Return the (X, Y) coordinate for the center point of the cell that contains the specified text.  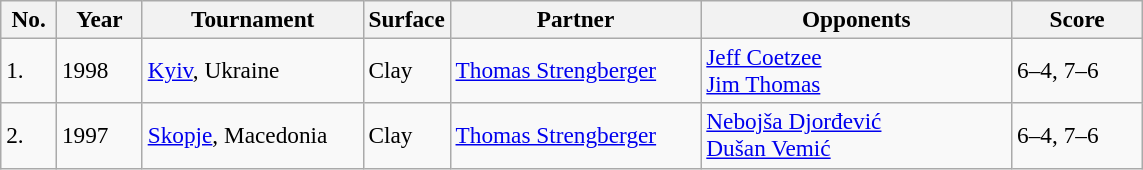
Jeff Coetzee Jim Thomas (856, 70)
Opponents (856, 19)
1. (29, 70)
1997 (100, 136)
2. (29, 136)
Score (1078, 19)
Year (100, 19)
Surface (406, 19)
1998 (100, 70)
Tournament (252, 19)
No. (29, 19)
Kyiv, Ukraine (252, 70)
Nebojša Djorđević Dušan Vemić (856, 136)
Skopje, Macedonia (252, 136)
Partner (576, 19)
